Locate the cell with the specified text and output its [x, y] center coordinate. 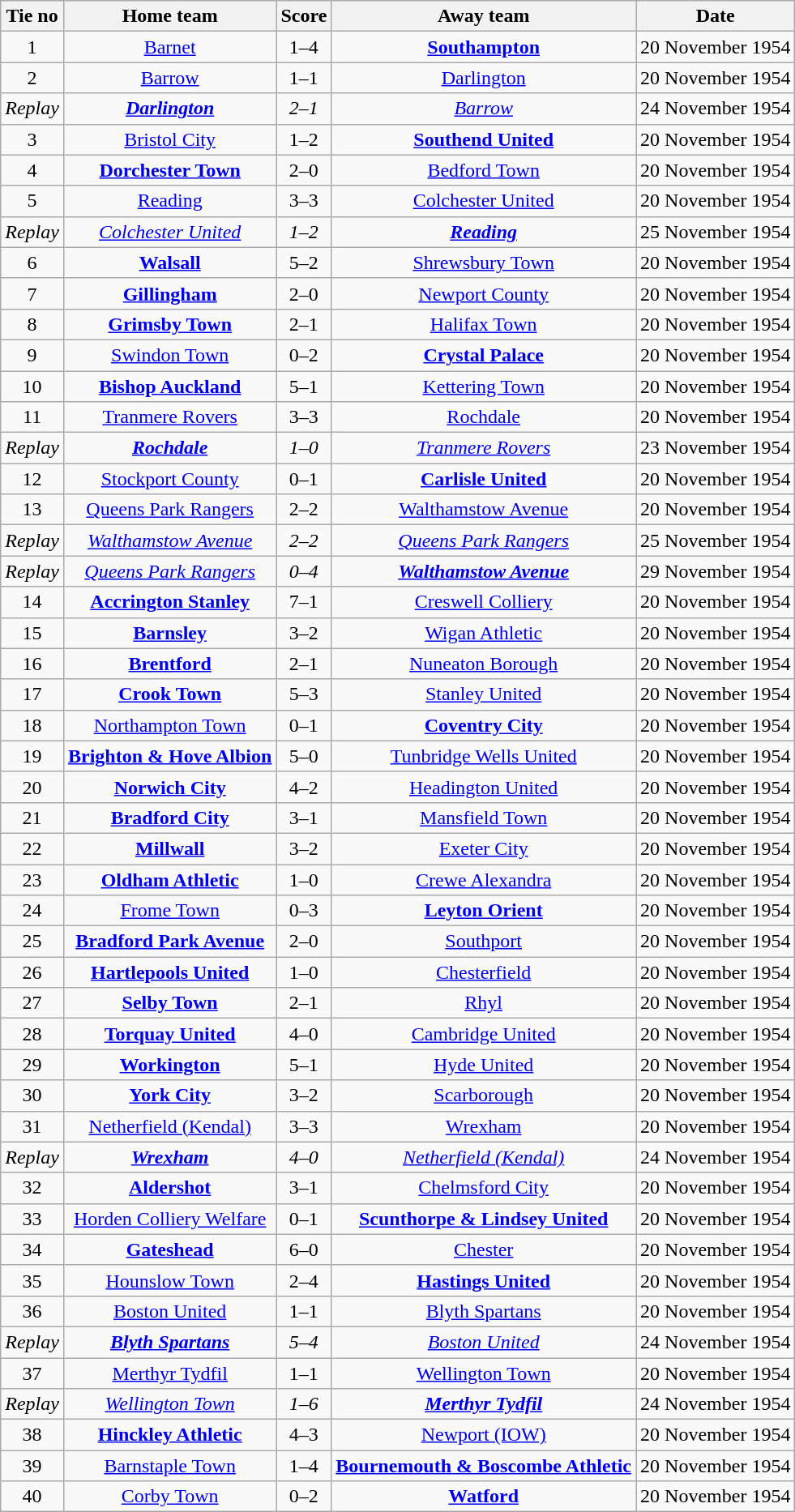
Hyde United [484, 1065]
Bournemouth & Boscombe Athletic [484, 1466]
5–0 [304, 756]
Brentford [169, 664]
5 [32, 201]
Bradford Park Avenue [169, 942]
29 November 1954 [716, 571]
2 [32, 78]
18 [32, 725]
35 [32, 1280]
37 [32, 1373]
Home team [169, 16]
Tie no [32, 16]
14 [32, 602]
31 [32, 1126]
Barnstaple Town [169, 1466]
Hounslow Town [169, 1280]
4–3 [304, 1435]
Walsall [169, 263]
Away team [484, 16]
Scunthorpe & Lindsey United [484, 1219]
Workington [169, 1065]
11 [32, 417]
4–2 [304, 787]
Swindon Town [169, 355]
Hinckley Athletic [169, 1435]
Torquay United [169, 1034]
Barnet [169, 47]
23 November 1954 [716, 448]
Score [304, 16]
Southport [484, 942]
13 [32, 510]
Norwich City [169, 787]
Stanley United [484, 694]
Southampton [484, 47]
Millwall [169, 848]
25 [32, 942]
39 [32, 1466]
Wigan Athletic [484, 633]
38 [32, 1435]
Crook Town [169, 694]
29 [32, 1065]
1 [32, 47]
12 [32, 479]
Carlisle United [484, 479]
Date [716, 16]
6 [32, 263]
Coventry City [484, 725]
Chesterfield [484, 972]
7–1 [304, 602]
Bradford City [169, 818]
Horden Colliery Welfare [169, 1219]
Chester [484, 1249]
5–4 [304, 1342]
Bedford Town [484, 170]
17 [32, 694]
24 [32, 911]
23 [32, 879]
Newport (IOW) [484, 1435]
5–2 [304, 263]
Creswell Colliery [484, 602]
Grimsby Town [169, 324]
Corby Town [169, 1497]
Newport County [484, 293]
Stockport County [169, 479]
Dorchester Town [169, 170]
19 [32, 756]
Exeter City [484, 848]
9 [32, 355]
15 [32, 633]
Leyton Orient [484, 911]
Nuneaton Borough [484, 664]
Crystal Palace [484, 355]
28 [32, 1034]
0–3 [304, 911]
Oldham Athletic [169, 879]
1–6 [304, 1404]
5–3 [304, 694]
Halifax Town [484, 324]
Cambridge United [484, 1034]
6–0 [304, 1249]
Frome Town [169, 911]
York City [169, 1096]
Accrington Stanley [169, 602]
Bishop Auckland [169, 387]
Headington United [484, 787]
Southend United [484, 139]
Northampton Town [169, 725]
Hartlepools United [169, 972]
Tunbridge Wells United [484, 756]
4 [32, 170]
40 [32, 1497]
22 [32, 848]
Brighton & Hove Albion [169, 756]
0–4 [304, 571]
Gillingham [169, 293]
32 [32, 1188]
Kettering Town [484, 387]
33 [32, 1219]
Chelmsford City [484, 1188]
21 [32, 818]
Crewe Alexandra [484, 879]
Mansfield Town [484, 818]
Barnsley [169, 633]
Hastings United [484, 1280]
Watford [484, 1497]
Aldershot [169, 1188]
Gateshead [169, 1249]
8 [32, 324]
26 [32, 972]
3 [32, 139]
Bristol City [169, 139]
2–4 [304, 1280]
34 [32, 1249]
Shrewsbury Town [484, 263]
20 [32, 787]
Selby Town [169, 1003]
Scarborough [484, 1096]
Rhyl [484, 1003]
16 [32, 664]
36 [32, 1311]
27 [32, 1003]
7 [32, 293]
30 [32, 1096]
10 [32, 387]
